Pinpoint the cell where the given text exists, returning its (x, y) midpoint coordinate. 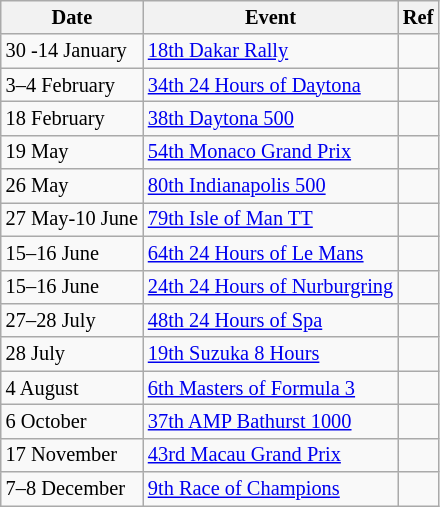
26 May (72, 186)
37th AMP Bathurst 1000 (270, 421)
27 May-10 June (72, 219)
9th Race of Champions (270, 489)
17 November (72, 455)
80th Indianapolis 500 (270, 186)
Event (270, 17)
4 August (72, 388)
38th Daytona 500 (270, 118)
43rd Macau Grand Prix (270, 455)
48th 24 Hours of Spa (270, 320)
Ref (418, 17)
3–4 February (72, 85)
18 February (72, 118)
6th Masters of Formula 3 (270, 388)
7–8 December (72, 489)
Date (72, 17)
54th Monaco Grand Prix (270, 152)
30 -14 January (72, 51)
19th Suzuka 8 Hours (270, 354)
64th 24 Hours of Le Mans (270, 253)
18th Dakar Rally (270, 51)
27–28 July (72, 320)
19 May (72, 152)
24th 24 Hours of Nurburgring (270, 287)
79th Isle of Man TT (270, 219)
6 October (72, 421)
34th 24 Hours of Daytona (270, 85)
28 July (72, 354)
